For the text-containing cell, return its midpoint in [X, Y] coordinate format. 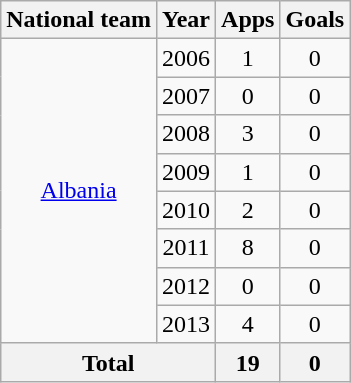
Total [108, 362]
8 [248, 248]
Year [186, 20]
Albania [79, 191]
Apps [248, 20]
3 [248, 134]
2 [248, 210]
19 [248, 362]
National team [79, 20]
2008 [186, 134]
2009 [186, 172]
2007 [186, 96]
Goals [315, 20]
2013 [186, 324]
2006 [186, 58]
2011 [186, 248]
2012 [186, 286]
2010 [186, 210]
4 [248, 324]
